Identify which cell holds the provided text, then report its [X, Y] central coordinate. 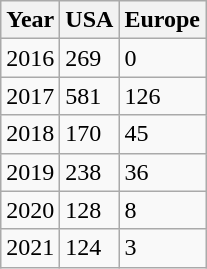
128 [90, 210]
2019 [30, 172]
USA [90, 20]
2016 [30, 58]
8 [162, 210]
126 [162, 96]
2020 [30, 210]
2018 [30, 134]
0 [162, 58]
238 [90, 172]
36 [162, 172]
45 [162, 134]
581 [90, 96]
2021 [30, 248]
269 [90, 58]
Year [30, 20]
170 [90, 134]
3 [162, 248]
124 [90, 248]
2017 [30, 96]
Europe [162, 20]
